Detect which cell encompasses the target text, then output its (x, y) center coordinate. 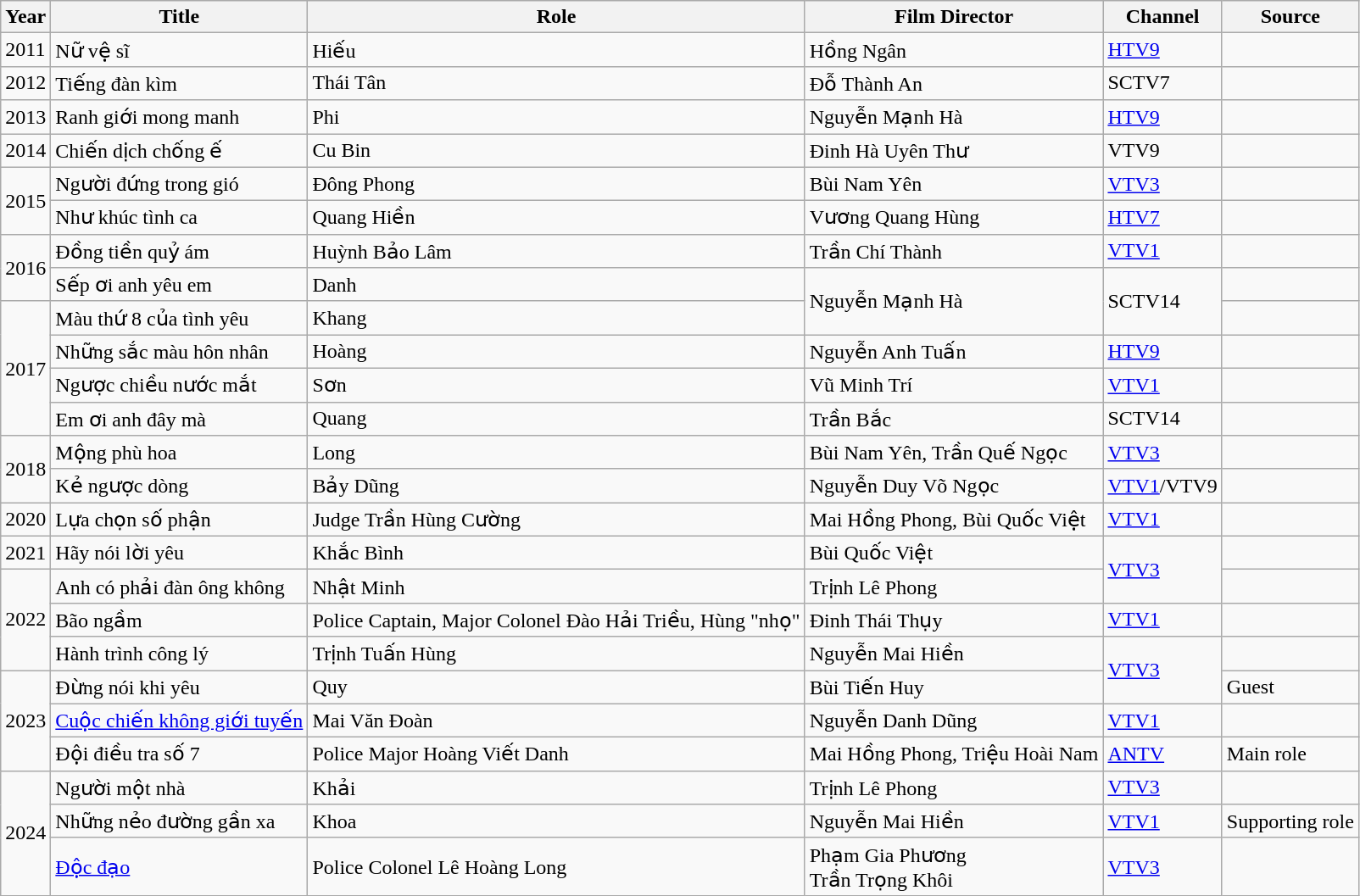
2024 (25, 832)
Hãy nói lời yêu (180, 553)
Đông Phong (556, 184)
2017 (25, 368)
Nguyễn Anh Tuấn (954, 352)
Bão ngầm (180, 620)
Danh (556, 285)
Long (556, 453)
SCTV7 (1162, 83)
2011 (25, 50)
Khắc Bình (556, 553)
Vũ Minh Trí (954, 385)
Bảy Dũng (556, 486)
Khang (556, 318)
Nguyễn Danh Dũng (954, 721)
Lựa chọn số phận (180, 520)
2014 (25, 151)
ANTV (1162, 754)
2022 (25, 621)
Huỳnh Bảo Lâm (556, 251)
2012 (25, 83)
Quang (556, 419)
Sếp ơi anh yêu em (180, 285)
Trịnh Tuấn Hùng (556, 654)
Police Colonel Lê Hoàng Long (556, 866)
Bùi Quốc Việt (954, 553)
2018 (25, 470)
2015 (25, 200)
2013 (25, 117)
Hồng Ngân (954, 50)
Role (556, 17)
Vương Quang Hùng (954, 218)
VTV9 (1162, 151)
Mai Hồng Phong, Triệu Hoài Nam (954, 754)
Judge Trần Hùng Cường (556, 520)
Màu thứ 8 của tình yêu (180, 318)
Guest (1290, 687)
Những nẻo đường gần xa (180, 821)
Khoa (556, 821)
HTV7 (1162, 218)
Cu Bin (556, 151)
Title (180, 17)
Như khúc tình ca (180, 218)
Hiếu (556, 50)
2021 (25, 553)
Phi (556, 117)
Trần Chí Thành (954, 251)
Source (1290, 17)
Police Major Hoàng Viết Danh (556, 754)
Sơn (556, 385)
Trần Bắc (954, 419)
Nữ vệ sĩ (180, 50)
Người một nhà (180, 787)
Bùi Nam Yên (954, 184)
Police Captain, Major Colonel Đào Hải Triều, Hùng "nhọ" (556, 620)
2020 (25, 520)
Channel (1162, 17)
Đừng nói khi yêu (180, 687)
Film Director (954, 17)
Đinh Hà Uyên Thư (954, 151)
Đồng tiền quỷ ám (180, 251)
Đội điều tra số 7 (180, 754)
Khải (556, 787)
Hoàng (556, 352)
Ranh giới mong manh (180, 117)
VTV1/VTV9 (1162, 486)
Thái Tân (556, 83)
Nguyễn Duy Võ Ngọc (954, 486)
Chiến dịch chống ế (180, 151)
Cuộc chiến không giới tuyến (180, 721)
Đỗ Thành An (954, 83)
Main role (1290, 754)
Anh có phải đàn ông không (180, 587)
Quy (556, 687)
Bùi Nam Yên, Trần Quế Ngọc (954, 453)
Mai Văn Đoàn (556, 721)
Mộng phù hoa (180, 453)
Người đứng trong gió (180, 184)
Đinh Thái Thụy (954, 620)
2023 (25, 721)
Kẻ ngược dòng (180, 486)
Hành trình công lý (180, 654)
Những sắc màu hôn nhân (180, 352)
Bùi Tiến Huy (954, 687)
Year (25, 17)
Quang Hiền (556, 218)
Độc đạo (180, 866)
Nhật Minh (556, 587)
Mai Hồng Phong, Bùi Quốc Việt (954, 520)
Supporting role (1290, 821)
Ngược chiều nước mắt (180, 385)
2016 (25, 268)
Tiếng đàn kìm (180, 83)
Phạm Gia PhươngTrần Trọng Khôi (954, 866)
Em ơi anh đây mà (180, 419)
